Find where the given text appears and provide that cell's center as [x, y] coordinate. 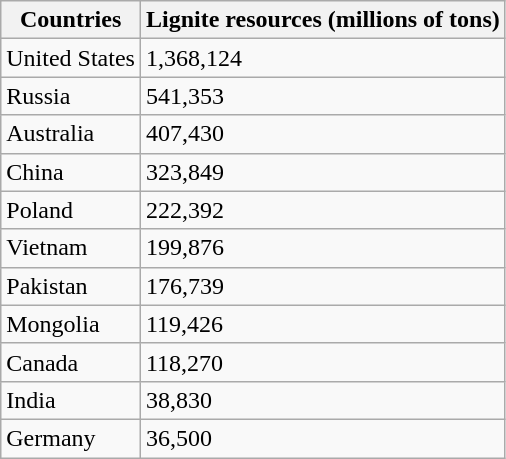
118,270 [322, 362]
Germany [71, 438]
Poland [71, 210]
Russia [71, 96]
China [71, 172]
323,849 [322, 172]
Australia [71, 134]
Pakistan [71, 286]
Lignite resources (millions of tons) [322, 20]
Vietnam [71, 248]
1,368,124 [322, 58]
119,426 [322, 324]
Mongolia [71, 324]
36,500 [322, 438]
222,392 [322, 210]
Canada [71, 362]
Countries [71, 20]
199,876 [322, 248]
176,739 [322, 286]
United States [71, 58]
India [71, 400]
407,430 [322, 134]
541,353 [322, 96]
38,830 [322, 400]
